Provide the (x, y) coordinate of the cell's center where the given text is located.  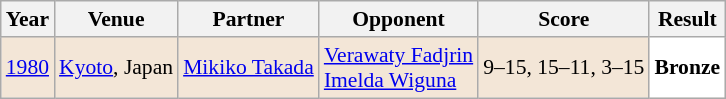
Verawaty Fadjrin Imelda Wiguna (398, 68)
Mikiko Takada (248, 68)
Opponent (398, 19)
Result (687, 19)
Score (564, 19)
Year (28, 19)
Bronze (687, 68)
Partner (248, 19)
Venue (116, 19)
Kyoto, Japan (116, 68)
9–15, 15–11, 3–15 (564, 68)
1980 (28, 68)
